Search for the cell housing the specified text and yield its [x, y] center coordinate. 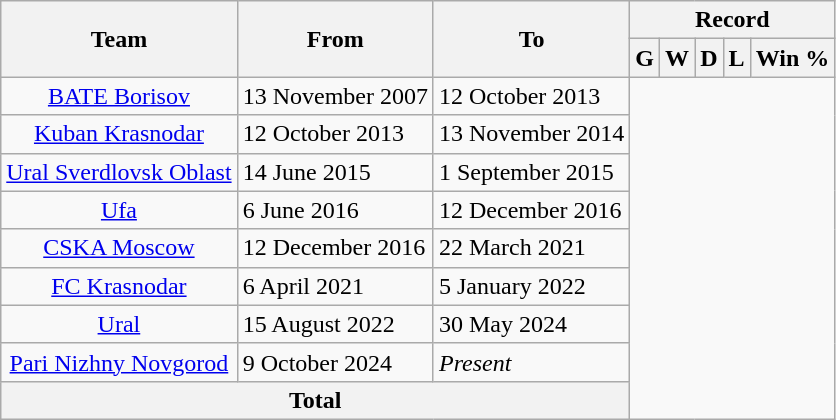
6 June 2016 [335, 210]
13 November 2007 [335, 96]
From [335, 39]
Ural Sverdlovsk Oblast [119, 172]
13 November 2014 [531, 134]
9 October 2024 [335, 362]
5 January 2022 [531, 286]
Total [316, 400]
1 September 2015 [531, 172]
Record [732, 20]
Win % [792, 58]
Ural [119, 324]
FC Krasnodar [119, 286]
14 June 2015 [335, 172]
L [736, 58]
CSKA Moscow [119, 248]
6 April 2021 [335, 286]
Ufa [119, 210]
BATE Borisov [119, 96]
To [531, 39]
22 March 2021 [531, 248]
15 August 2022 [335, 324]
Kuban Krasnodar [119, 134]
Present [531, 362]
G [645, 58]
W [678, 58]
30 May 2024 [531, 324]
Pari Nizhny Novgorod [119, 362]
Team [119, 39]
D [709, 58]
